Identify which cell holds the provided text, then report its (X, Y) central coordinate. 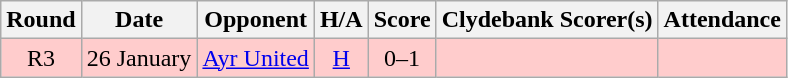
Date (139, 20)
Opponent (256, 20)
0–1 (402, 58)
26 January (139, 58)
Ayr United (256, 58)
R3 (41, 58)
Round (41, 20)
H (341, 58)
Attendance (722, 20)
Clydebank Scorer(s) (547, 20)
Score (402, 20)
H/A (341, 20)
